For the text-containing cell, return its midpoint in [x, y] coordinate format. 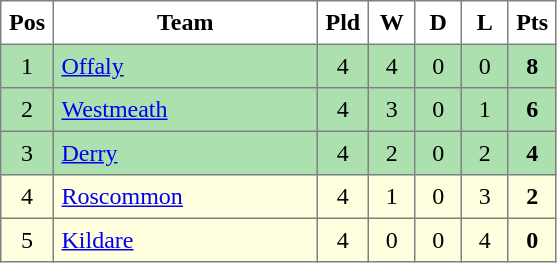
W [391, 23]
L [484, 23]
Team [185, 23]
5 [27, 240]
Pos [27, 23]
Pld [342, 23]
Roscommon [185, 197]
Pts [532, 23]
D [438, 23]
Westmeath [185, 110]
Offaly [185, 66]
Derry [185, 153]
8 [532, 66]
Kildare [185, 240]
6 [532, 110]
